Locate the cell with the specified text and output its [x, y] center coordinate. 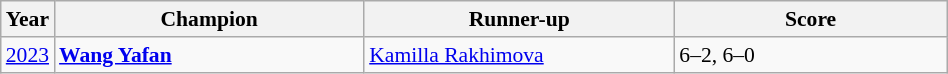
Wang Yafan [209, 55]
Kamilla Rakhimova [519, 55]
Score [810, 19]
Runner-up [519, 19]
2023 [28, 55]
6–2, 6–0 [810, 55]
Year [28, 19]
Champion [209, 19]
